Return the [X, Y] coordinate for the center point of the cell that contains the specified text.  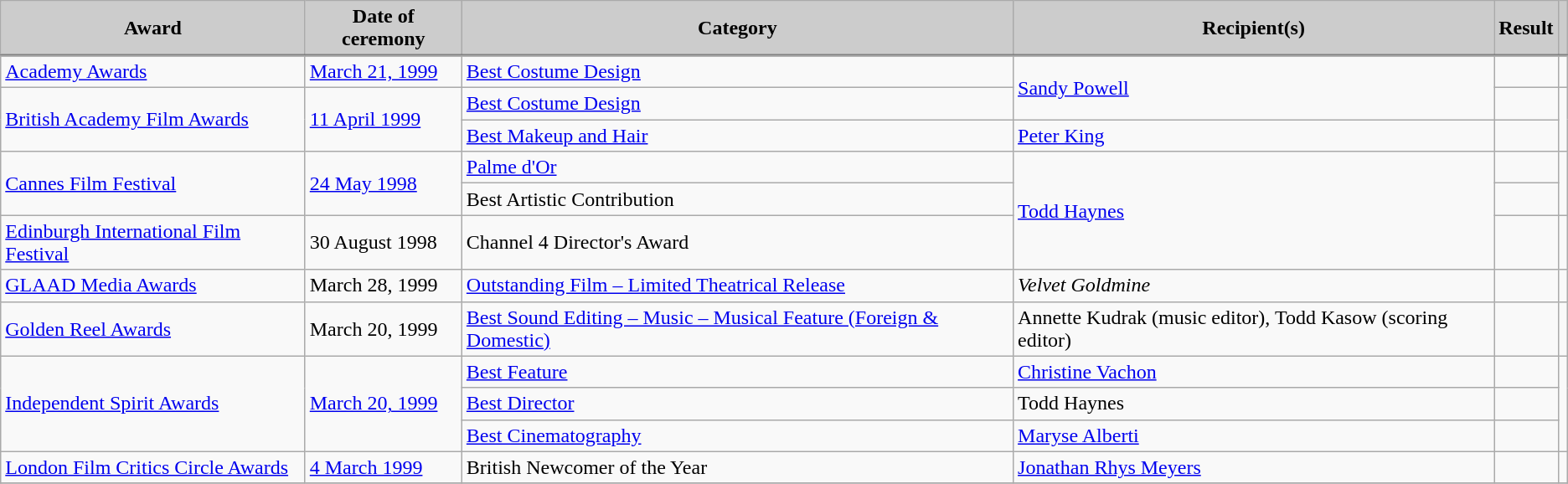
Outstanding Film – Limited Theatrical Release [737, 286]
March 28, 1999 [384, 286]
London Film Critics Circle Awards [152, 467]
Independent Spirit Awards [152, 404]
British Newcomer of the Year [737, 467]
Sandy Powell [1254, 88]
Recipient(s) [1254, 28]
Christine Vachon [1254, 372]
Best Cinematography [737, 435]
Annette Kudrak (music editor), Todd Kasow (scoring editor) [1254, 328]
11 April 1999 [384, 120]
4 March 1999 [384, 467]
24 May 1998 [384, 183]
Date of ceremony [384, 28]
Category [737, 28]
Golden Reel Awards [152, 328]
Maryse Alberti [1254, 435]
Best Director [737, 404]
GLAAD Media Awards [152, 286]
Cannes Film Festival [152, 183]
Award [152, 28]
Best Artistic Contribution [737, 199]
Channel 4 Director's Award [737, 243]
Jonathan Rhys Meyers [1254, 467]
Best Sound Editing – Music – Musical Feature (Foreign & Domestic) [737, 328]
Velvet Goldmine [1254, 286]
Result [1526, 28]
Peter King [1254, 136]
Best Feature [737, 372]
Best Makeup and Hair [737, 136]
Edinburgh International Film Festival [152, 243]
Palme d'Or [737, 167]
Academy Awards [152, 72]
March 21, 1999 [384, 72]
30 August 1998 [384, 243]
British Academy Film Awards [152, 120]
